Return (X, Y) of the center of cell containing provided text 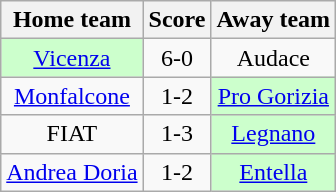
Legnano (274, 134)
Audace (274, 58)
Pro Gorizia (274, 96)
Vicenza (72, 58)
Score (177, 20)
Monfalcone (72, 96)
Home team (72, 20)
6-0 (177, 58)
FIAT (72, 134)
Away team (274, 20)
1-3 (177, 134)
Entella (274, 172)
Andrea Doria (72, 172)
